Detect which cell encompasses the target text, then output its (x, y) center coordinate. 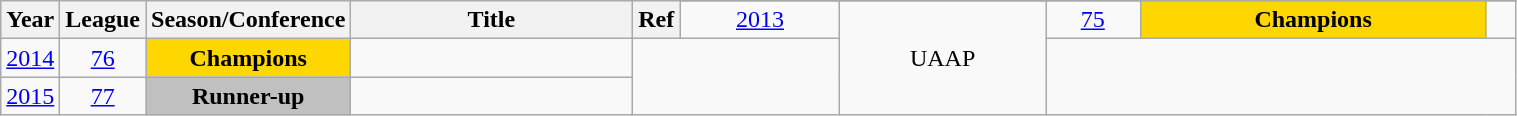
2015 (30, 96)
77 (103, 96)
76 (103, 58)
Year (30, 20)
Season/Conference (248, 20)
UAAP (943, 58)
2014 (30, 58)
75 (1093, 20)
Runner-up (248, 96)
Ref (656, 20)
Title (492, 20)
League (103, 20)
2013 (760, 20)
